From the cell containing the given text, extract its center point as [X, Y] coordinate. 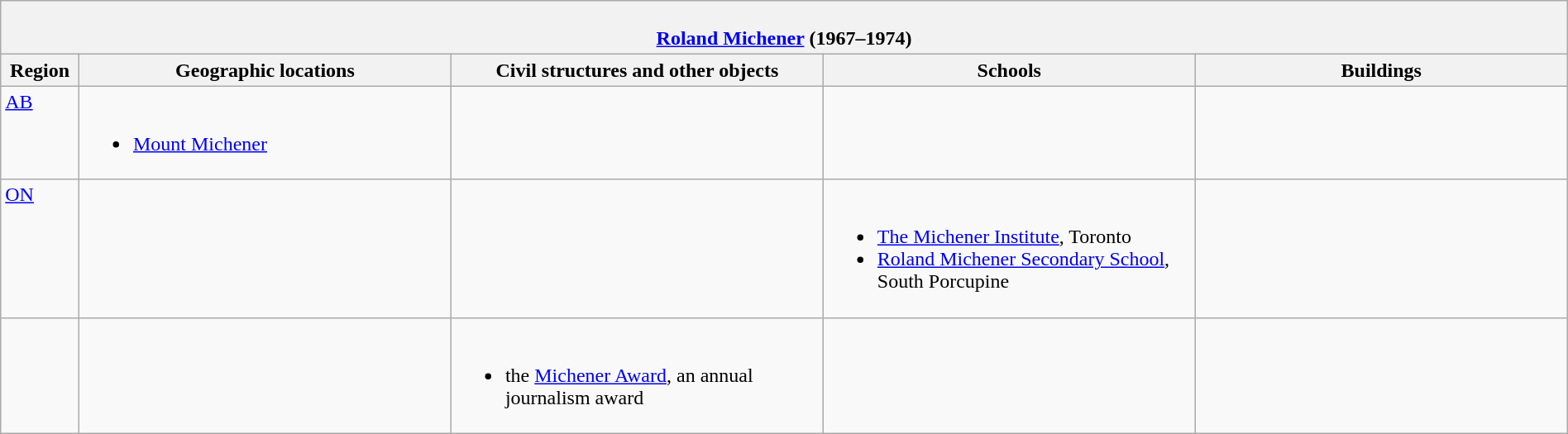
Geographic locations [265, 70]
Civil structures and other objects [637, 70]
Mount Michener [265, 132]
Roland Michener (1967–1974) [784, 28]
Buildings [1381, 70]
AB [40, 132]
Region [40, 70]
The Michener Institute, TorontoRoland Michener Secondary School, South Porcupine [1009, 248]
ON [40, 248]
Schools [1009, 70]
the Michener Award, an annual journalism award [637, 375]
